Capture the cell that displays the provided text and extract its [X, Y] central coordinate. 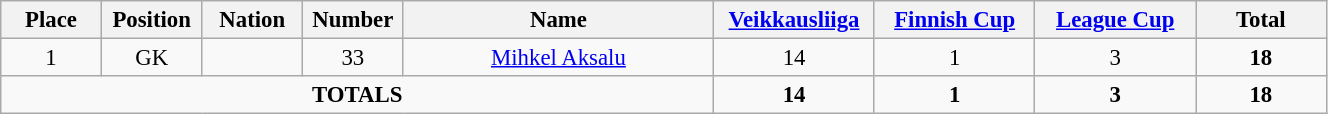
League Cup [1116, 20]
GK [152, 58]
Number [354, 20]
TOTALS [358, 95]
Finnish Cup [954, 20]
Place [52, 20]
Veikkausliiga [794, 20]
Total [1262, 20]
Mihkel Aksalu [558, 58]
Nation [252, 20]
33 [354, 58]
Name [558, 20]
Position [152, 20]
